Provide the [X, Y] coordinate of the cell's center where the given text is located.  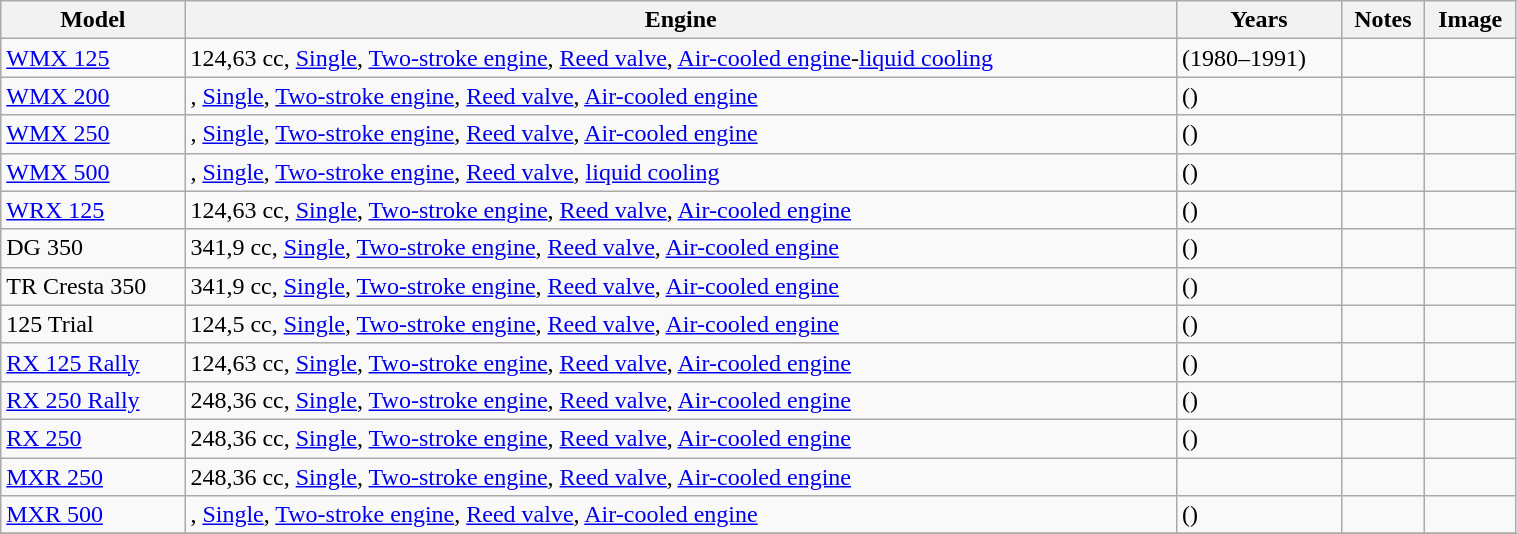
WMX 250 [93, 134]
Image [1471, 20]
MXR 500 [93, 515]
TR Cresta 350 [93, 286]
(1980–1991) [1260, 58]
Engine [681, 20]
RX 125 Rally [93, 362]
124,63 cc, Single, Two-stroke engine, Reed valve, Air-cooled engine-liquid cooling [681, 58]
Notes [1382, 20]
125 Trial [93, 324]
WRX 125 [93, 210]
, Single, Two-stroke engine, Reed valve, liquid cooling [681, 172]
WMX 125 [93, 58]
RX 250 Rally [93, 400]
DG 350 [93, 248]
WMX 200 [93, 96]
Years [1260, 20]
RX 250 [93, 438]
WMX 500 [93, 172]
Model [93, 20]
MXR 250 [93, 477]
124,5 cc, Single, Two-stroke engine, Reed valve, Air-cooled engine [681, 324]
